Pinpoint the cell where the given text exists, returning its [x, y] midpoint coordinate. 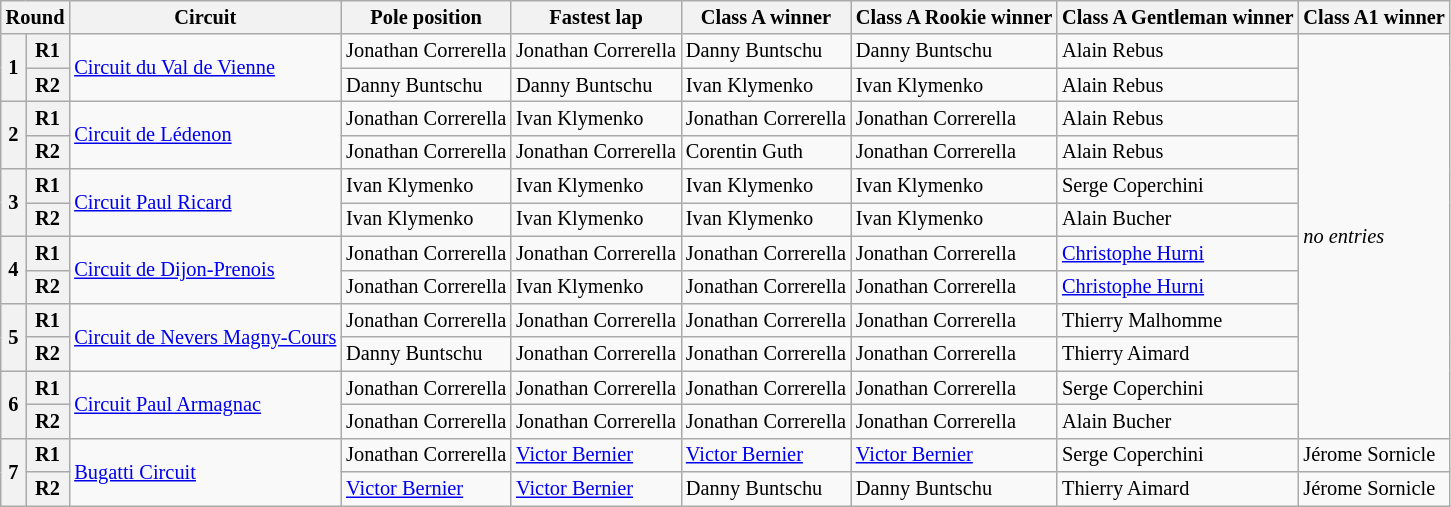
Class A Gentleman winner [1178, 17]
no entries [1374, 236]
Thierry Malhomme [1178, 320]
Circuit de Nevers Magny-Cours [205, 336]
Circuit Paul Ricard [205, 202]
3 [14, 202]
5 [14, 336]
Pole position [426, 17]
1 [14, 68]
Corentin Guth [766, 152]
Circuit [205, 17]
2 [14, 134]
Class A winner [766, 17]
6 [14, 404]
Fastest lap [596, 17]
Circuit du Val de Vienne [205, 68]
Circuit Paul Armagnac [205, 404]
7 [14, 472]
Class A1 winner [1374, 17]
Class A Rookie winner [954, 17]
Bugatti Circuit [205, 472]
Round [36, 17]
4 [14, 270]
Circuit de Lédenon [205, 134]
Circuit de Dijon-Prenois [205, 270]
